Identify which cell holds the provided text, then report its [X, Y] central coordinate. 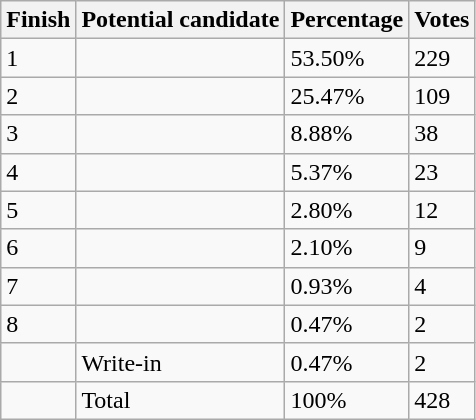
Write-in [180, 362]
Percentage [347, 20]
3 [38, 134]
6 [38, 248]
Finish [38, 20]
109 [442, 96]
5.37% [347, 172]
0.93% [347, 286]
428 [442, 400]
Potential candidate [180, 20]
12 [442, 210]
9 [442, 248]
25.47% [347, 96]
Total [180, 400]
8.88% [347, 134]
8 [38, 324]
Votes [442, 20]
1 [38, 58]
5 [38, 210]
7 [38, 286]
2.80% [347, 210]
2.10% [347, 248]
100% [347, 400]
38 [442, 134]
53.50% [347, 58]
229 [442, 58]
23 [442, 172]
